Determine the [x, y] coordinate at the center of the cell enclosing the given text.  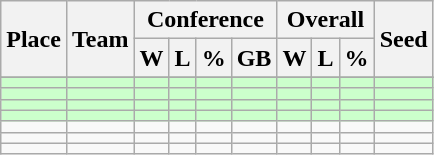
Seed [404, 39]
GB [254, 58]
Place [34, 39]
Conference [206, 20]
Team [100, 39]
Overall [326, 20]
